Search for the cell housing the specified text and yield its (x, y) center coordinate. 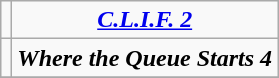
C.L.I.F. 2 (145, 20)
Where the Queue Starts 4 (145, 58)
